Search for the cell housing the specified text and yield its [X, Y] center coordinate. 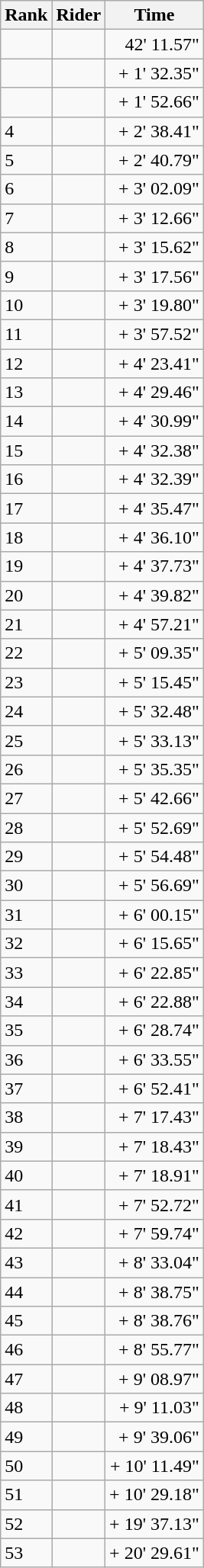
23 [26, 682]
21 [26, 624]
42 [26, 1233]
+ 6' 52.41" [154, 1089]
+ 4' 32.38" [154, 451]
+ 6' 22.88" [154, 1002]
5 [26, 160]
+ 4' 57.21" [154, 624]
+ 2' 40.79" [154, 160]
+ 6' 00.15" [154, 915]
+ 4' 23.41" [154, 364]
16 [26, 479]
19 [26, 566]
51 [26, 1495]
+ 4' 29.46" [154, 393]
+ 7' 17.43" [154, 1117]
+ 10' 29.18" [154, 1495]
32 [26, 944]
+ 7' 18.43" [154, 1146]
+ 3' 02.09" [154, 189]
+ 8' 38.76" [154, 1321]
15 [26, 451]
13 [26, 393]
+ 8' 33.04" [154, 1262]
10 [26, 305]
+ 1' 32.35" [154, 73]
40 [26, 1175]
+ 2' 38.41" [154, 131]
22 [26, 653]
Rider [79, 15]
+ 7' 59.74" [154, 1233]
+ 7' 18.91" [154, 1175]
12 [26, 364]
11 [26, 334]
38 [26, 1117]
27 [26, 798]
48 [26, 1408]
+ 4' 37.73" [154, 566]
+ 5' 42.66" [154, 798]
+ 5' 09.35" [154, 653]
+ 3' 17.56" [154, 276]
+ 6' 22.85" [154, 973]
+ 4' 32.39" [154, 479]
+ 5' 32.48" [154, 711]
31 [26, 915]
29 [26, 857]
39 [26, 1146]
+ 10' 11.49" [154, 1466]
+ 6' 28.74" [154, 1031]
41 [26, 1204]
+ 5' 15.45" [154, 682]
33 [26, 973]
52 [26, 1524]
Rank [26, 15]
+ 3' 12.66" [154, 218]
+ 5' 52.69" [154, 827]
35 [26, 1031]
+ 9' 08.97" [154, 1379]
30 [26, 886]
+ 19' 37.13" [154, 1524]
+ 8' 38.75" [154, 1292]
46 [26, 1350]
+ 4' 30.99" [154, 422]
+ 9' 11.03" [154, 1408]
8 [26, 247]
26 [26, 769]
+ 5' 54.48" [154, 857]
+ 7' 52.72" [154, 1204]
28 [26, 827]
45 [26, 1321]
24 [26, 711]
+ 3' 19.80" [154, 305]
6 [26, 189]
43 [26, 1262]
4 [26, 131]
7 [26, 218]
+ 4' 35.47" [154, 508]
20 [26, 595]
+ 8' 55.77" [154, 1350]
+ 3' 57.52" [154, 334]
9 [26, 276]
+ 1' 52.66" [154, 102]
14 [26, 422]
+ 4' 39.82" [154, 595]
18 [26, 537]
+ 5' 33.13" [154, 740]
44 [26, 1292]
42' 11.57" [154, 44]
37 [26, 1089]
47 [26, 1379]
36 [26, 1060]
+ 3' 15.62" [154, 247]
17 [26, 508]
+ 6' 15.65" [154, 944]
+ 9' 39.06" [154, 1437]
53 [26, 1553]
+ 20' 29.61" [154, 1553]
25 [26, 740]
+ 5' 56.69" [154, 886]
34 [26, 1002]
49 [26, 1437]
+ 5' 35.35" [154, 769]
50 [26, 1466]
+ 4' 36.10" [154, 537]
Time [154, 15]
+ 6' 33.55" [154, 1060]
